Scan for the cell matching the given text and deliver its (x, y) coordinate at center. 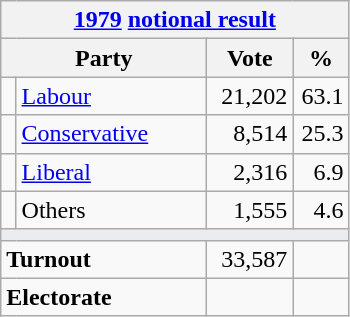
Liberal (112, 172)
1,555 (250, 210)
Electorate (104, 297)
6.9 (321, 172)
8,514 (250, 134)
Turnout (104, 259)
33,587 (250, 259)
Party (104, 58)
21,202 (250, 96)
Vote (250, 58)
25.3 (321, 134)
1979 notional result (175, 20)
Others (112, 210)
% (321, 58)
4.6 (321, 210)
63.1 (321, 96)
Conservative (112, 134)
2,316 (250, 172)
Labour (112, 96)
